Identify which cell holds the provided text, then report its [X, Y] central coordinate. 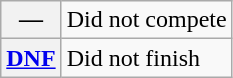
— [31, 20]
Did not finish [146, 58]
Did not compete [146, 20]
DNF [31, 58]
